From the cell containing the given text, extract its center point as [X, Y] coordinate. 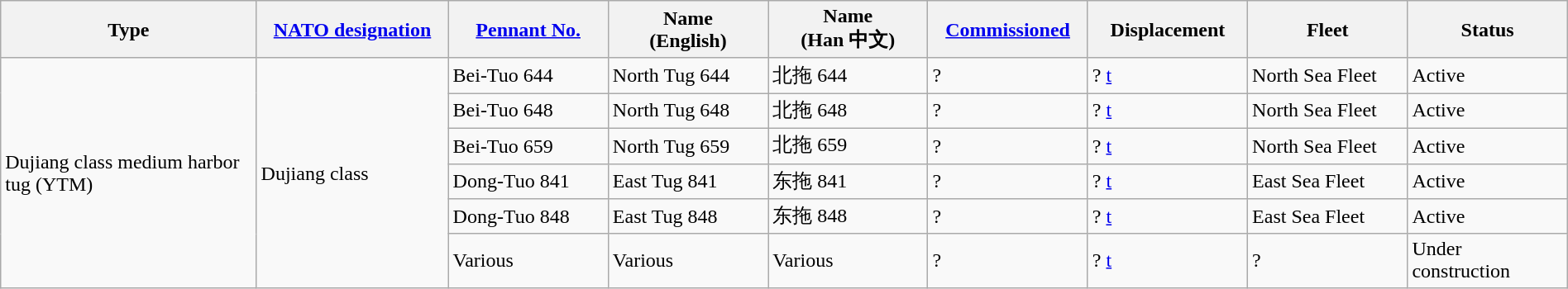
Name(English) [688, 30]
Commissioned [1007, 30]
Dong-Tuo 848 [528, 216]
Bei-Tuo 648 [528, 111]
North Tug 644 [688, 76]
Bei-Tuo 644 [528, 76]
Under construction [1487, 261]
北拖 648 [849, 111]
北拖 644 [849, 76]
North Tug 648 [688, 111]
北拖 659 [849, 145]
East Tug 848 [688, 216]
Name(Han 中文) [849, 30]
Status [1487, 30]
NATO designation [352, 30]
Dong-Tuo 841 [528, 182]
East Tug 841 [688, 182]
Dujiang class [352, 173]
Bei-Tuo 659 [528, 145]
Fleet [1328, 30]
Displacement [1168, 30]
Pennant No. [528, 30]
North Tug 659 [688, 145]
东拖 848 [849, 216]
Type [129, 30]
Dujiang class medium harbor tug (YTM) [129, 173]
东拖 841 [849, 182]
